Detect which cell encompasses the target text, then output its [X, Y] center coordinate. 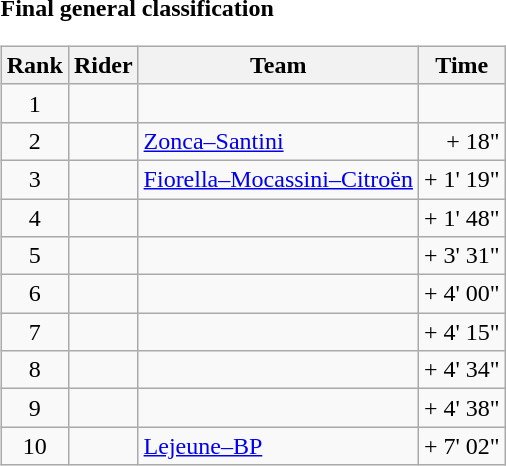
Rank [34, 65]
1 [34, 103]
Rider [103, 65]
8 [34, 370]
+ 4' 15" [462, 332]
6 [34, 294]
10 [34, 446]
+ 18" [462, 141]
Team [278, 65]
Lejeune–BP [278, 446]
+ 4' 38" [462, 408]
+ 1' 48" [462, 217]
Fiorella–Mocassini–Citroën [278, 179]
3 [34, 179]
5 [34, 256]
+ 4' 34" [462, 370]
4 [34, 217]
9 [34, 408]
Zonca–Santini [278, 141]
+ 1' 19" [462, 179]
+ 4' 00" [462, 294]
7 [34, 332]
2 [34, 141]
Time [462, 65]
+ 3' 31" [462, 256]
+ 7' 02" [462, 446]
